For the text-containing cell, return its midpoint in (x, y) coordinate format. 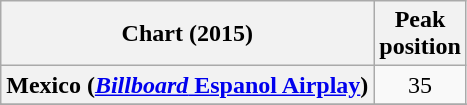
Chart (2015) (188, 34)
Peak position (420, 34)
Mexico (Billboard Espanol Airplay) (188, 85)
35 (420, 85)
